Pinpoint the cell where the given text exists, returning its [X, Y] midpoint coordinate. 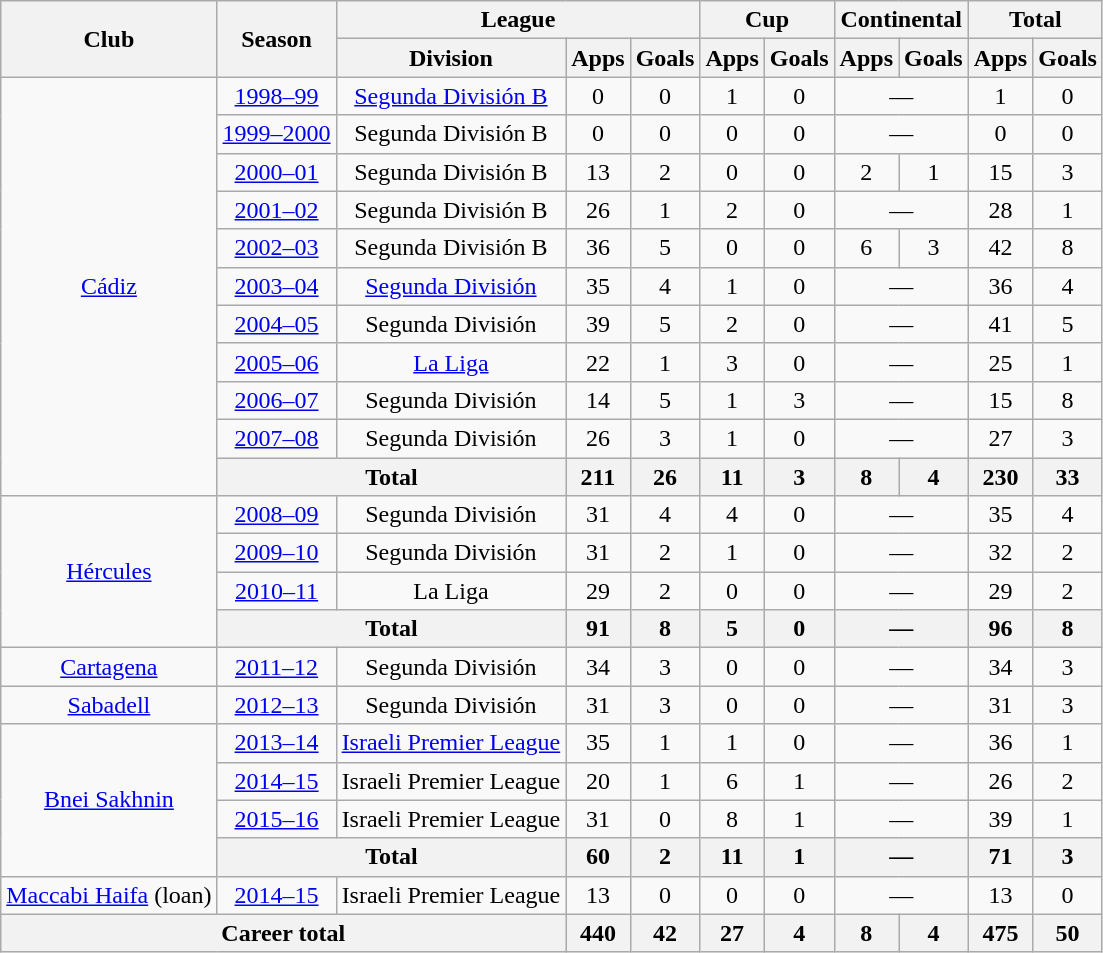
2006–07 [276, 400]
Hércules [109, 572]
2008–09 [276, 515]
20 [598, 781]
71 [1000, 857]
230 [1000, 477]
2000–01 [276, 172]
Cup [767, 20]
2013–14 [276, 743]
91 [598, 629]
28 [1000, 210]
22 [598, 362]
1999–2000 [276, 134]
2009–10 [276, 553]
Maccabi Haifa (loan) [109, 895]
1998–99 [276, 96]
41 [1000, 324]
2012–13 [276, 705]
Bnei Sakhnin [109, 800]
Division [451, 58]
Cartagena [109, 667]
2005–06 [276, 362]
Cádiz [109, 286]
Sabadell [109, 705]
33 [1068, 477]
League [518, 20]
2015–16 [276, 819]
475 [1000, 933]
2003–04 [276, 286]
2002–03 [276, 248]
Season [276, 39]
2001–02 [276, 210]
440 [598, 933]
14 [598, 400]
32 [1000, 553]
Career total [284, 933]
96 [1000, 629]
211 [598, 477]
25 [1000, 362]
Continental [901, 20]
2010–11 [276, 591]
50 [1068, 933]
2004–05 [276, 324]
2007–08 [276, 438]
2011–12 [276, 667]
60 [598, 857]
Club [109, 39]
